Capture the cell that displays the provided text and extract its [X, Y] central coordinate. 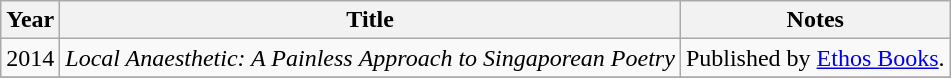
Year [30, 20]
Notes [815, 20]
Published by Ethos Books. [815, 58]
2014 [30, 58]
Local Anaesthetic: A Painless Approach to Singaporean Poetry [370, 58]
Title [370, 20]
